Search for the cell housing the specified text and yield its [x, y] center coordinate. 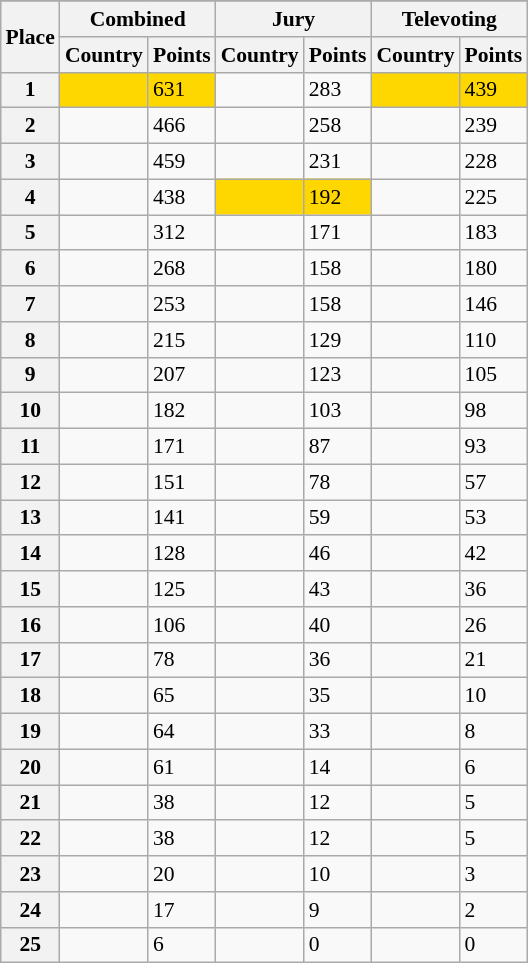
61 [182, 767]
23 [30, 874]
Combined [138, 19]
258 [338, 126]
110 [494, 339]
146 [494, 304]
180 [494, 268]
40 [338, 624]
46 [338, 553]
231 [338, 161]
13 [30, 518]
15 [30, 589]
466 [182, 126]
57 [494, 482]
65 [182, 696]
103 [338, 411]
43 [338, 589]
22 [30, 838]
123 [338, 375]
438 [182, 197]
228 [494, 161]
283 [338, 90]
106 [182, 624]
16 [30, 624]
11 [30, 446]
33 [338, 731]
312 [182, 232]
4 [30, 197]
183 [494, 232]
128 [182, 553]
Place [30, 36]
239 [494, 126]
151 [182, 482]
268 [182, 268]
59 [338, 518]
1 [30, 90]
18 [30, 696]
24 [30, 909]
105 [494, 375]
64 [182, 731]
459 [182, 161]
129 [338, 339]
192 [338, 197]
Jury [294, 19]
253 [182, 304]
Televoting [449, 19]
42 [494, 553]
207 [182, 375]
25 [30, 945]
7 [30, 304]
182 [182, 411]
93 [494, 446]
98 [494, 411]
125 [182, 589]
631 [182, 90]
439 [494, 90]
215 [182, 339]
225 [494, 197]
19 [30, 731]
141 [182, 518]
87 [338, 446]
53 [494, 518]
35 [338, 696]
26 [494, 624]
